Determine the [x, y] coordinate at the center of the cell enclosing the given text.  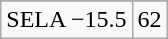
62 [150, 20]
SELA −15.5 [66, 20]
